Extract the (x, y) coordinate from the center of the cell holding the provided text.  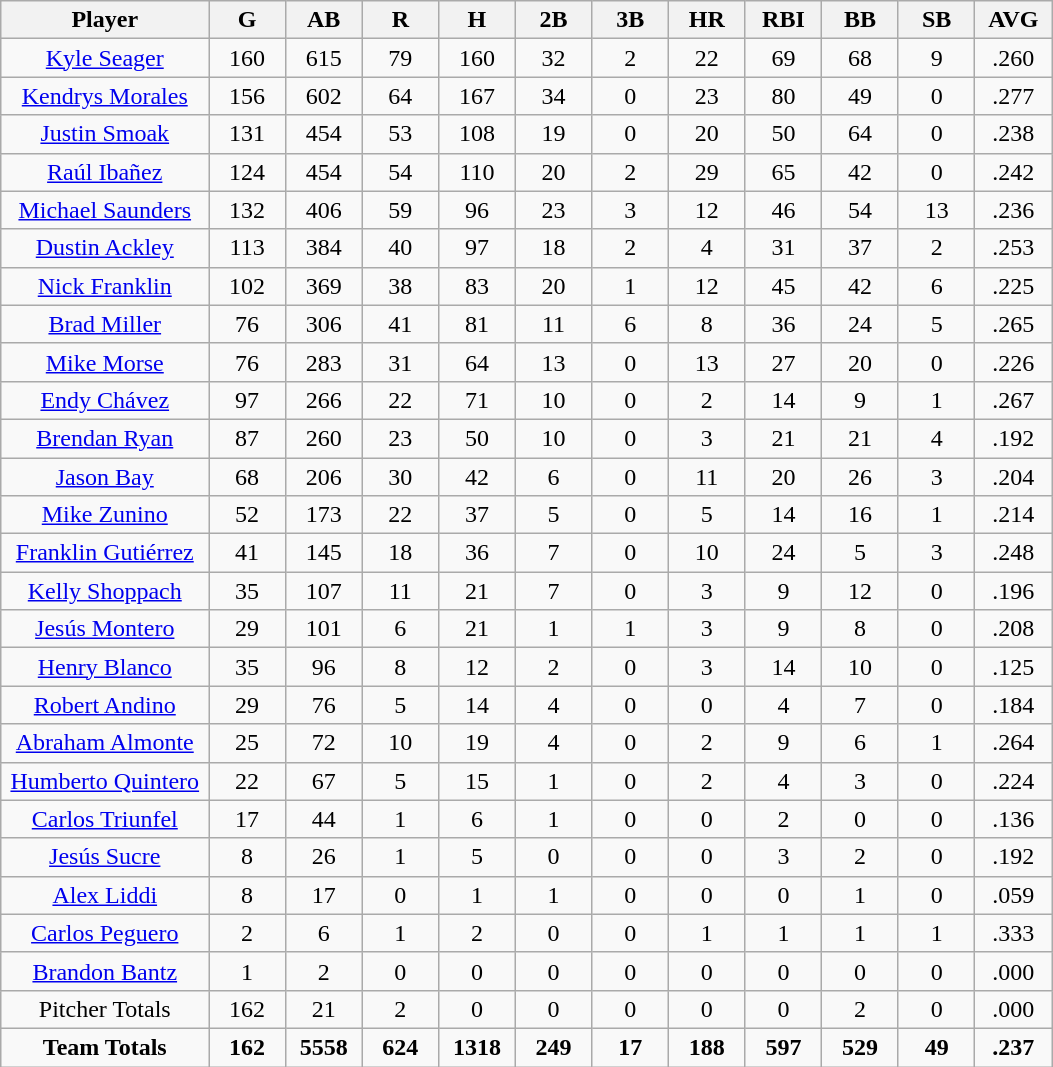
102 (248, 286)
AVG (1014, 20)
Michael Saunders (105, 210)
SB (936, 20)
.236 (1014, 210)
30 (400, 477)
25 (248, 743)
.196 (1014, 591)
16 (860, 515)
173 (324, 515)
45 (784, 286)
.208 (1014, 629)
132 (248, 210)
52 (248, 515)
69 (784, 58)
.333 (1014, 933)
40 (400, 248)
597 (784, 1047)
.226 (1014, 362)
Jesús Montero (105, 629)
Brandon Bantz (105, 971)
283 (324, 362)
.059 (1014, 895)
87 (248, 438)
59 (400, 210)
RBI (784, 20)
.224 (1014, 781)
80 (784, 96)
H (478, 20)
Humberto Quintero (105, 781)
Brad Miller (105, 324)
Henry Blanco (105, 667)
44 (324, 819)
249 (554, 1047)
83 (478, 286)
1318 (478, 1047)
.237 (1014, 1047)
266 (324, 400)
101 (324, 629)
5558 (324, 1047)
3B (630, 20)
188 (706, 1047)
R (400, 20)
Player (105, 20)
38 (400, 286)
.214 (1014, 515)
Mike Zunino (105, 515)
108 (478, 134)
.260 (1014, 58)
AB (324, 20)
156 (248, 96)
71 (478, 400)
Carlos Peguero (105, 933)
Kyle Seager (105, 58)
53 (400, 134)
Kelly Shoppach (105, 591)
113 (248, 248)
46 (784, 210)
624 (400, 1047)
65 (784, 172)
Jesús Sucre (105, 857)
.242 (1014, 172)
Carlos Triunfel (105, 819)
Alex Liddi (105, 895)
384 (324, 248)
67 (324, 781)
.277 (1014, 96)
32 (554, 58)
Franklin Gutiérrez (105, 553)
Mike Morse (105, 362)
.265 (1014, 324)
15 (478, 781)
Brendan Ryan (105, 438)
Endy Chávez (105, 400)
Dustin Ackley (105, 248)
107 (324, 591)
BB (860, 20)
.264 (1014, 743)
.225 (1014, 286)
.204 (1014, 477)
Nick Franklin (105, 286)
HR (706, 20)
Raúl Ibañez (105, 172)
369 (324, 286)
.184 (1014, 705)
306 (324, 324)
Justin Smoak (105, 134)
34 (554, 96)
.253 (1014, 248)
206 (324, 477)
Team Totals (105, 1047)
G (248, 20)
.248 (1014, 553)
.267 (1014, 400)
27 (784, 362)
72 (324, 743)
.125 (1014, 667)
Robert Andino (105, 705)
.238 (1014, 134)
124 (248, 172)
.136 (1014, 819)
529 (860, 1047)
260 (324, 438)
131 (248, 134)
2B (554, 20)
602 (324, 96)
110 (478, 172)
81 (478, 324)
406 (324, 210)
Jason Bay (105, 477)
Kendrys Morales (105, 96)
167 (478, 96)
615 (324, 58)
145 (324, 553)
Abraham Almonte (105, 743)
79 (400, 58)
Pitcher Totals (105, 1009)
